Detect which cell encompasses the target text, then output its (X, Y) center coordinate. 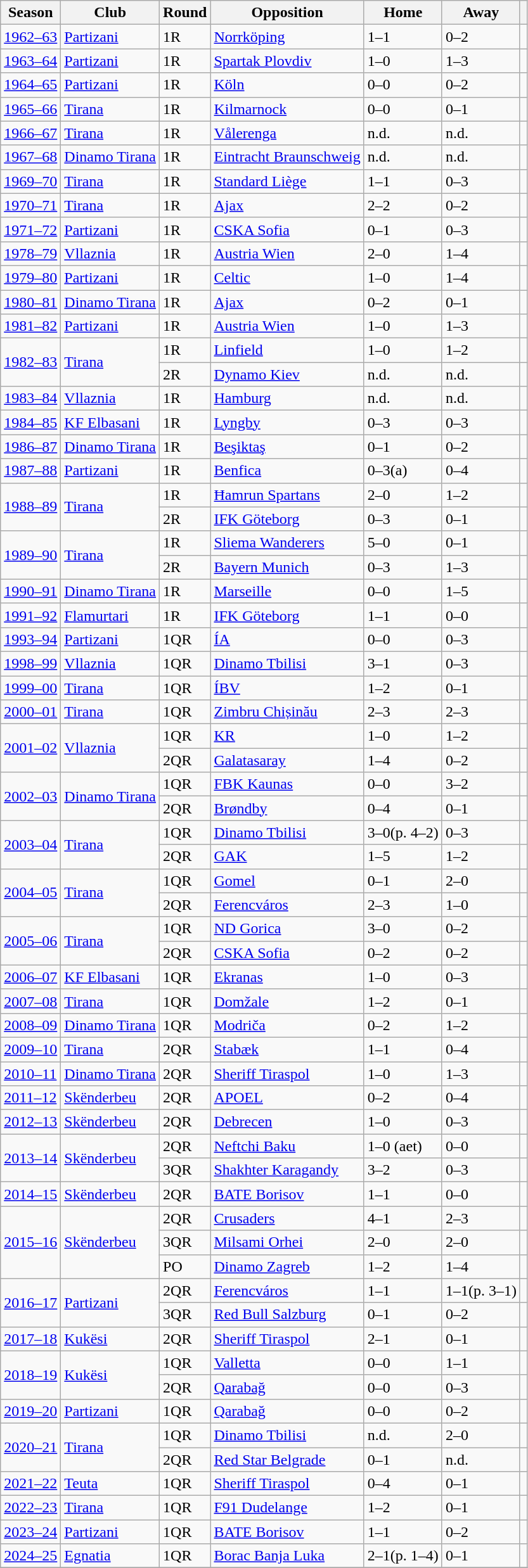
ÍBV (287, 687)
2014–15 (30, 1194)
3–1 (403, 663)
2003–04 (30, 845)
Debrecen (287, 1122)
Standard Liège (287, 181)
1964–65 (30, 85)
2018–19 (30, 1375)
Red Star Belgrade (287, 1459)
1986–87 (30, 447)
1971–72 (30, 229)
1–1(p. 3–1) (480, 1291)
Teuta (110, 1484)
2020–21 (30, 1447)
2016–17 (30, 1303)
2–1(p. 1–4) (403, 1556)
1998–99 (30, 663)
PO (185, 1266)
Bayern Munich (287, 567)
2013–14 (30, 1158)
Stabæk (287, 1049)
2008–09 (30, 1025)
Flamurtari (110, 615)
2004–05 (30, 893)
2006–07 (30, 977)
Egnatia (110, 1556)
1990–91 (30, 591)
1965–66 (30, 109)
Eintracht Braunschweig (287, 157)
2019–20 (30, 1411)
5–0 (403, 543)
1987–88 (30, 471)
1983–84 (30, 398)
1991–92 (30, 615)
1967–68 (30, 157)
2002–03 (30, 796)
Zimbru Chișinău (287, 712)
2017–18 (30, 1339)
2–1 (403, 1339)
1962–63 (30, 37)
Sliema Wanderers (287, 543)
Dynamo Kiev (287, 374)
Kilmarnock (287, 109)
1970–71 (30, 205)
2023–24 (30, 1532)
Dinamo Zagreb (287, 1266)
Shakhter Karagandy (287, 1170)
1963–64 (30, 61)
2024–25 (30, 1556)
Club (110, 13)
Home (403, 13)
F91 Dudelange (287, 1508)
Köln (287, 85)
Milsami Orhei (287, 1242)
ÍA (287, 639)
FBK Kaunas (287, 784)
2–2 (403, 205)
Away (480, 13)
Hamburg (287, 398)
2009–10 (30, 1049)
GAK (287, 857)
1978–79 (30, 253)
1966–67 (30, 133)
Brøndby (287, 808)
Benfica (287, 471)
2005–06 (30, 941)
Crusaders (287, 1218)
2010–11 (30, 1074)
Galatasaray (287, 760)
2021–22 (30, 1484)
2022–23 (30, 1508)
2015–16 (30, 1242)
1984–85 (30, 423)
4–1 (403, 1218)
Vålerenga (287, 133)
2001–02 (30, 748)
Ekranas (287, 977)
1–0 (aet) (403, 1146)
Season (30, 13)
Lyngby (287, 423)
Celtic (287, 277)
0–3(a) (403, 471)
Valletta (287, 1363)
Red Bull Salzburg (287, 1315)
1989–90 (30, 555)
ND Gorica (287, 929)
3–0(p. 4–2) (403, 832)
Gomel (287, 881)
1969–70 (30, 181)
1982–83 (30, 362)
Opposition (287, 13)
Neftchi Baku (287, 1146)
1979–80 (30, 277)
1988–89 (30, 507)
1981–82 (30, 326)
Ħamrun Spartans (287, 495)
KR (287, 736)
Beşiktaş (287, 447)
1980–81 (30, 302)
Marseille (287, 591)
Domžale (287, 1001)
1999–00 (30, 687)
2007–08 (30, 1001)
3–0 (403, 929)
2011–12 (30, 1098)
Spartak Plovdiv (287, 61)
1993–94 (30, 639)
APOEL (287, 1098)
Linfield (287, 350)
Modriča (287, 1025)
Borac Banja Luka (287, 1556)
Norrköping (287, 37)
Round (185, 13)
2000–01 (30, 712)
2012–13 (30, 1122)
